Find where the given text appears and provide that cell's center as (x, y) coordinate. 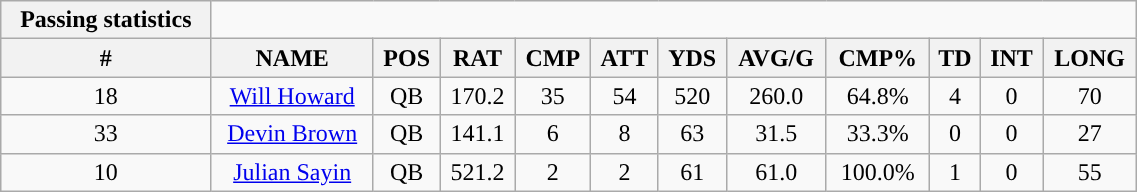
64.8% (878, 96)
ATT (625, 58)
260.0 (776, 96)
61 (692, 172)
170.2 (478, 96)
Will Howard (292, 96)
520 (692, 96)
100.0% (878, 172)
33.3% (878, 134)
CMP (553, 58)
AVG/G (776, 58)
NAME (292, 58)
INT (1012, 58)
1 (954, 172)
4 (954, 96)
Julian Sayin (292, 172)
POS (406, 58)
18 (106, 96)
35 (553, 96)
55 (1089, 172)
8 (625, 134)
33 (106, 134)
141.1 (478, 134)
27 (1089, 134)
63 (692, 134)
# (106, 58)
6 (553, 134)
Passing statistics (106, 20)
Devin Brown (292, 134)
YDS (692, 58)
70 (1089, 96)
LONG (1089, 58)
TD (954, 58)
31.5 (776, 134)
10 (106, 172)
54 (625, 96)
CMP% (878, 58)
521.2 (478, 172)
61.0 (776, 172)
RAT (478, 58)
